Scan for the cell matching the given text and deliver its (x, y) coordinate at center. 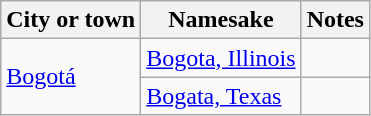
City or town (71, 20)
Bogota, Illinois (221, 58)
Notes (335, 20)
Bogata, Texas (221, 96)
Namesake (221, 20)
Bogotá (71, 77)
